Pinpoint the cell where the given text exists, returning its (x, y) midpoint coordinate. 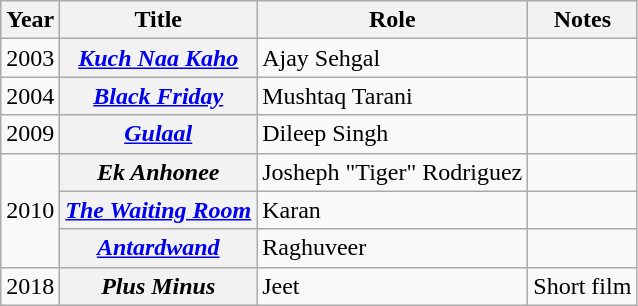
Mushtaq Tarani (392, 96)
Year (30, 20)
Dileep Singh (392, 134)
Short film (582, 286)
Ajay Sehgal (392, 58)
Jeet (392, 286)
Antardwand (158, 248)
Josheph "Tiger" Rodriguez (392, 172)
2003 (30, 58)
2018 (30, 286)
Gulaal (158, 134)
Raghuveer (392, 248)
Ek Anhonee (158, 172)
Title (158, 20)
Plus Minus (158, 286)
The Waiting Room (158, 210)
Karan (392, 210)
Black Friday (158, 96)
2010 (30, 210)
2004 (30, 96)
Kuch Naa Kaho (158, 58)
2009 (30, 134)
Role (392, 20)
Notes (582, 20)
